Identify which cell holds the provided text, then report its (x, y) central coordinate. 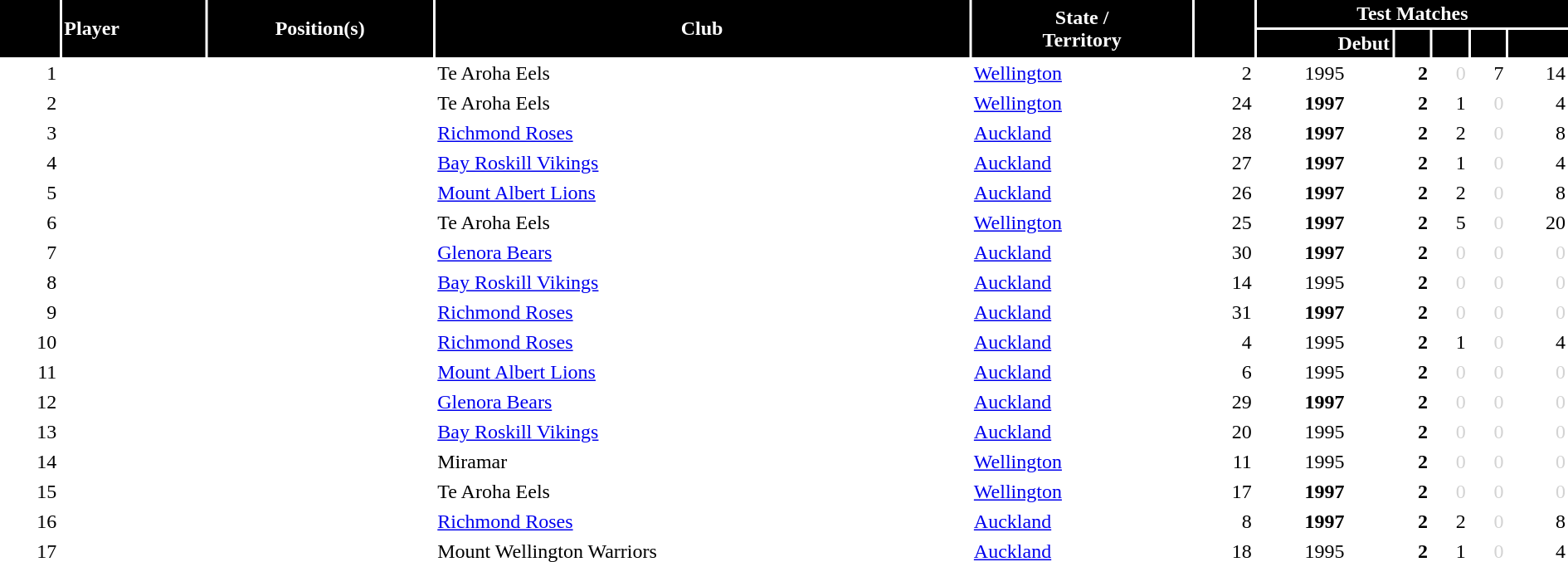
Position(s) (320, 28)
31 (1225, 312)
30 (1225, 252)
Club (702, 28)
26 (1225, 193)
28 (1225, 133)
12 (30, 402)
13 (30, 432)
10 (30, 342)
3 (30, 133)
Miramar (702, 462)
9 (30, 312)
Test Matches (1412, 13)
16 (30, 521)
17 (1225, 491)
15 (30, 491)
27 (1225, 163)
25 (1225, 222)
State / Territory (1082, 28)
24 (1225, 103)
Debut (1324, 43)
Player (133, 28)
29 (1225, 402)
